Locate the cell with the specified text and output its [x, y] center coordinate. 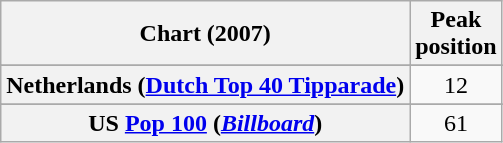
US Pop 100 (Billboard) [206, 123]
Peakposition [456, 34]
12 [456, 85]
61 [456, 123]
Netherlands (Dutch Top 40 Tipparade) [206, 85]
Chart (2007) [206, 34]
